Detect which cell encompasses the target text, then output its [x, y] center coordinate. 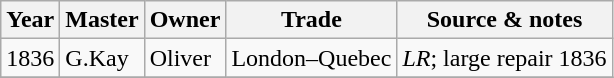
Source & notes [504, 20]
Owner [185, 20]
Master [102, 20]
Trade [312, 20]
G.Kay [102, 58]
Oliver [185, 58]
LR; large repair 1836 [504, 58]
London–Quebec [312, 58]
Year [30, 20]
1836 [30, 58]
